Output the [X, Y] coordinate of the center of the cell containing the given text.  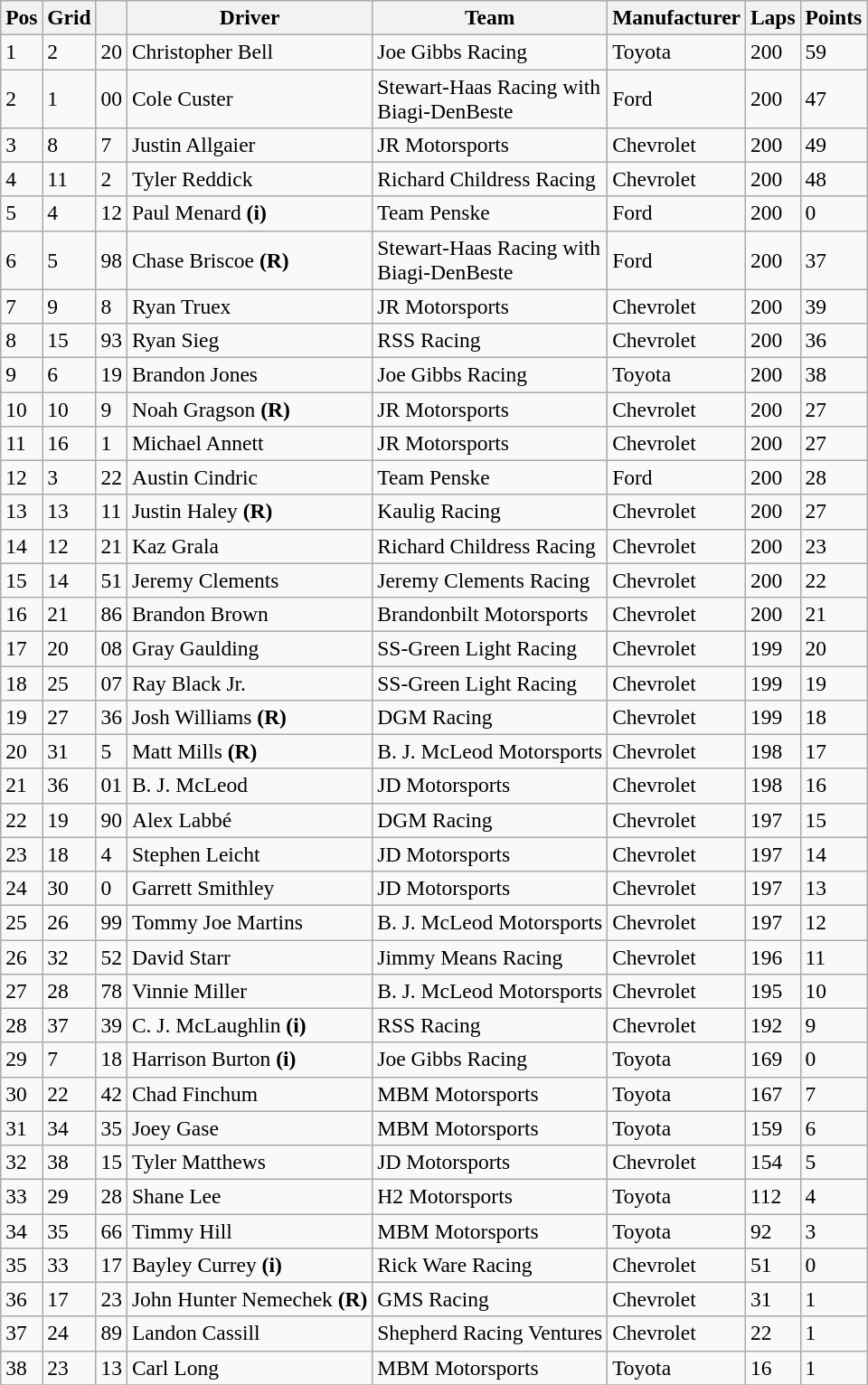
Vinnie Miller [250, 991]
Stephen Leicht [250, 854]
52 [111, 956]
Jeremy Clements [250, 580]
John Hunter Nemechek (R) [250, 1299]
Laps [772, 17]
Chad Finchum [250, 1094]
08 [111, 648]
Ryan Sieg [250, 340]
Christopher Bell [250, 52]
Timmy Hill [250, 1230]
92 [772, 1230]
Jeremy Clements Racing [490, 580]
Ray Black Jr. [250, 683]
Austin Cindric [250, 477]
Kaulig Racing [490, 512]
42 [111, 1094]
154 [772, 1162]
Joey Gase [250, 1128]
47 [834, 98]
Brandon Jones [250, 374]
Josh Williams (R) [250, 717]
07 [111, 683]
H2 Motorsports [490, 1196]
01 [111, 786]
Matt Mills (R) [250, 751]
Justin Allgaier [250, 145]
169 [772, 1060]
99 [111, 922]
Pos [22, 17]
Michael Annett [250, 443]
00 [111, 98]
Paul Menard (i) [250, 213]
C. J. McLaughlin (i) [250, 1025]
Jimmy Means Racing [490, 956]
Shepherd Racing Ventures [490, 1333]
Noah Gragson (R) [250, 409]
93 [111, 340]
Brandon Brown [250, 614]
Harrison Burton (i) [250, 1060]
Driver [250, 17]
59 [834, 52]
Bayley Currey (i) [250, 1265]
90 [111, 820]
Carl Long [250, 1368]
GMS Racing [490, 1299]
Garrett Smithley [250, 888]
Tommy Joe Martins [250, 922]
Team [490, 17]
Grid [69, 17]
Alex Labbé [250, 820]
89 [111, 1333]
Points [834, 17]
86 [111, 614]
Rick Ware Racing [490, 1265]
98 [111, 260]
159 [772, 1128]
48 [834, 179]
112 [772, 1196]
Brandonbilt Motorsports [490, 614]
David Starr [250, 956]
Tyler Matthews [250, 1162]
Gray Gaulding [250, 648]
78 [111, 991]
B. J. McLeod [250, 786]
195 [772, 991]
Chase Briscoe (R) [250, 260]
Landon Cassill [250, 1333]
Kaz Grala [250, 546]
167 [772, 1094]
49 [834, 145]
196 [772, 956]
Ryan Truex [250, 306]
Tyler Reddick [250, 179]
Justin Haley (R) [250, 512]
Shane Lee [250, 1196]
Manufacturer [676, 17]
Cole Custer [250, 98]
66 [111, 1230]
192 [772, 1025]
